Output the (x, y) coordinate of the center of the cell containing the given text.  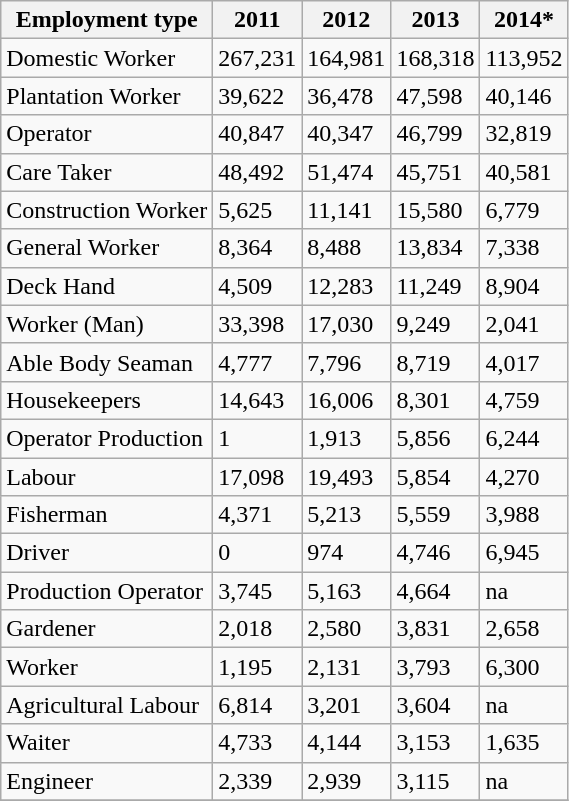
6,244 (524, 438)
6,814 (258, 705)
17,030 (346, 324)
8,301 (436, 400)
6,300 (524, 667)
2,580 (346, 629)
General Worker (107, 248)
5,163 (346, 591)
45,751 (436, 172)
113,952 (524, 58)
2,658 (524, 629)
3,201 (346, 705)
Worker (107, 667)
Fisherman (107, 515)
Deck Hand (107, 286)
1,195 (258, 667)
4,017 (524, 362)
3,793 (436, 667)
3,604 (436, 705)
974 (346, 553)
15,580 (436, 210)
2012 (346, 20)
Able Body Seaman (107, 362)
4,509 (258, 286)
Driver (107, 553)
2,018 (258, 629)
Waiter (107, 743)
Care Taker (107, 172)
1,913 (346, 438)
2013 (436, 20)
6,945 (524, 553)
Agricultural Labour (107, 705)
32,819 (524, 134)
5,213 (346, 515)
51,474 (346, 172)
4,777 (258, 362)
4,270 (524, 477)
47,598 (436, 96)
8,719 (436, 362)
2,339 (258, 781)
164,981 (346, 58)
Labour (107, 477)
3,988 (524, 515)
40,581 (524, 172)
16,006 (346, 400)
8,364 (258, 248)
2,131 (346, 667)
2,939 (346, 781)
3,153 (436, 743)
1 (258, 438)
40,847 (258, 134)
12,283 (346, 286)
Operator (107, 134)
3,831 (436, 629)
4,144 (346, 743)
5,559 (436, 515)
5,625 (258, 210)
33,398 (258, 324)
8,488 (346, 248)
Domestic Worker (107, 58)
0 (258, 553)
7,338 (524, 248)
Plantation Worker (107, 96)
8,904 (524, 286)
2011 (258, 20)
1,635 (524, 743)
11,249 (436, 286)
5,854 (436, 477)
40,146 (524, 96)
48,492 (258, 172)
267,231 (258, 58)
9,249 (436, 324)
6,779 (524, 210)
19,493 (346, 477)
39,622 (258, 96)
14,643 (258, 400)
Operator Production (107, 438)
4,664 (436, 591)
5,856 (436, 438)
Housekeepers (107, 400)
3,115 (436, 781)
11,141 (346, 210)
2,041 (524, 324)
36,478 (346, 96)
Worker (Man) (107, 324)
3,745 (258, 591)
Production Operator (107, 591)
4,746 (436, 553)
40,347 (346, 134)
Employment type (107, 20)
2014* (524, 20)
4,759 (524, 400)
Construction Worker (107, 210)
7,796 (346, 362)
4,733 (258, 743)
13,834 (436, 248)
46,799 (436, 134)
Gardener (107, 629)
17,098 (258, 477)
168,318 (436, 58)
4,371 (258, 515)
Engineer (107, 781)
